Capture the cell that displays the provided text and extract its (X, Y) central coordinate. 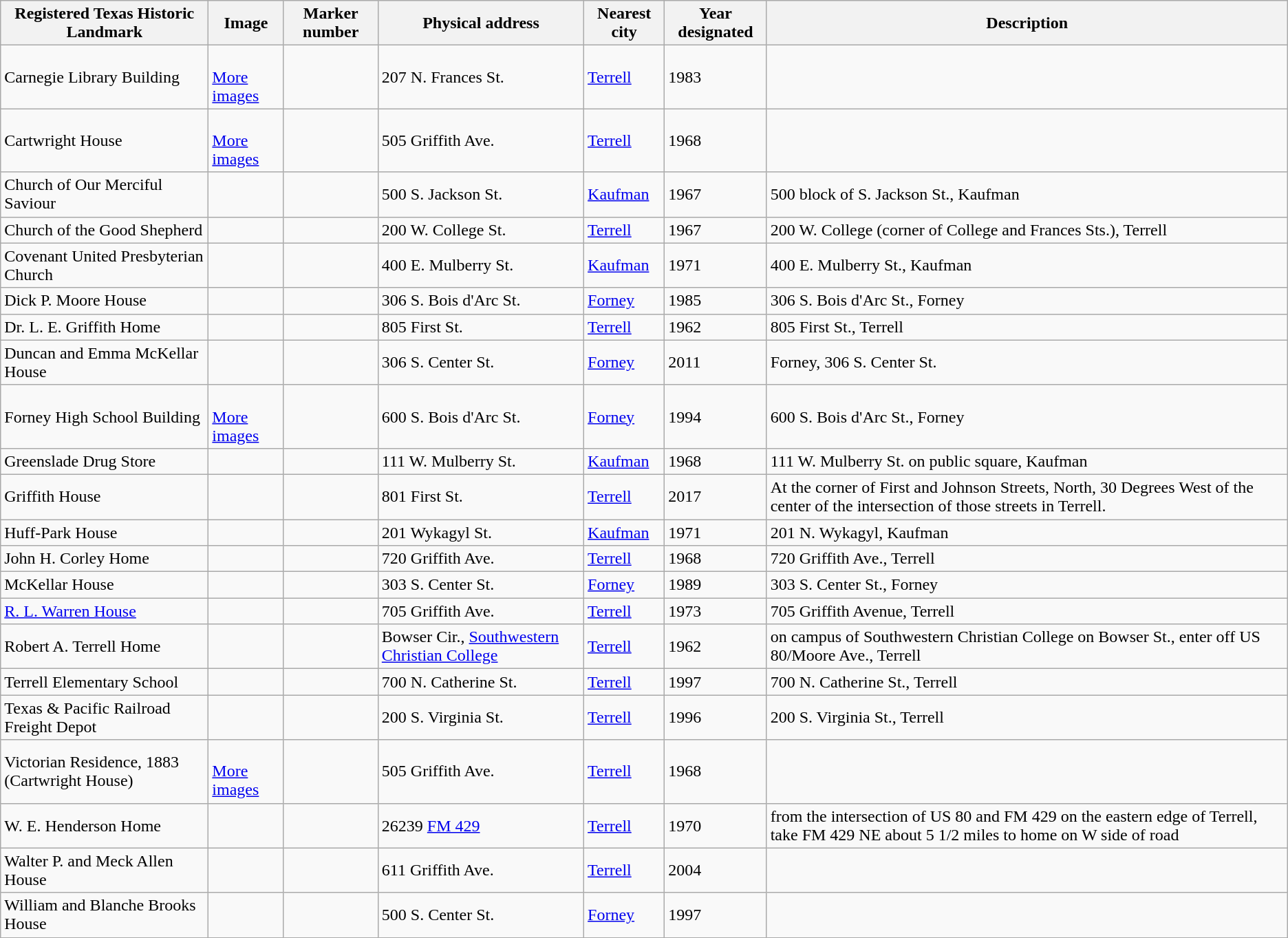
from the intersection of US 80 and FM 429 on the eastern edge of Terrell, take FM 429 NE about 5 1/2 miles to home on W side of road (1027, 826)
Forney, 306 S. Center St. (1027, 362)
705 Griffith Ave. (480, 611)
Forney High School Building (105, 416)
1983 (716, 77)
Church of Our Merciful Saviour (105, 194)
805 First St. (480, 327)
Cartwright House (105, 140)
306 S. Center St. (480, 362)
1994 (716, 416)
111 W. Mulberry St. on public square, Kaufman (1027, 461)
611 Griffith Ave. (480, 870)
705 Griffith Avenue, Terrell (1027, 611)
805 First St., Terrell (1027, 327)
Physical address (480, 23)
Walter P. and Meck Allen House (105, 870)
500 block of S. Jackson St., Kaufman (1027, 194)
2004 (716, 870)
306 S. Bois d'Arc St. (480, 301)
on campus of Southwestern Christian College on Bowser St., enter off US 80/Moore Ave., Terrell (1027, 647)
400 E. Mulberry St. (480, 266)
McKellar House (105, 585)
207 N. Frances St. (480, 77)
201 Wykagyl St. (480, 532)
200 S. Virginia St. (480, 717)
1973 (716, 611)
700 N. Catherine St., Terrell (1027, 682)
Church of the Good Shepherd (105, 230)
720 Griffith Ave., Terrell (1027, 559)
Bowser Cir., Southwestern Christian College (480, 647)
Robert A. Terrell Home (105, 647)
W. E. Henderson Home (105, 826)
500 S. Jackson St. (480, 194)
Huff-Park House (105, 532)
Registered Texas Historic Landmark (105, 23)
303 S. Center St. (480, 585)
Griffith House (105, 497)
111 W. Mulberry St. (480, 461)
Greenslade Drug Store (105, 461)
Dr. L. E. Griffith Home (105, 327)
Carnegie Library Building (105, 77)
Marker number (330, 23)
400 E. Mulberry St., Kaufman (1027, 266)
2017 (716, 497)
700 N. Catherine St. (480, 682)
John H. Corley Home (105, 559)
720 Griffith Ave. (480, 559)
1970 (716, 826)
Year designated (716, 23)
Description (1027, 23)
1985 (716, 301)
801 First St. (480, 497)
William and Blanche Brooks House (105, 915)
2011 (716, 362)
1996 (716, 717)
303 S. Center St., Forney (1027, 585)
R. L. Warren House (105, 611)
26239 FM 429 (480, 826)
600 S. Bois d'Arc St. (480, 416)
1989 (716, 585)
Victorian Residence, 1883 (Cartwright House) (105, 771)
Image (246, 23)
Dick P. Moore House (105, 301)
Nearest city (625, 23)
600 S. Bois d'Arc St., Forney (1027, 416)
Covenant United Presbyterian Church (105, 266)
At the corner of First and Johnson Streets, North, 30 Degrees West of the center of the intersection of those streets in Terrell. (1027, 497)
500 S. Center St. (480, 915)
Duncan and Emma McKellar House (105, 362)
306 S. Bois d'Arc St., Forney (1027, 301)
200 S. Virginia St., Terrell (1027, 717)
200 W. College St. (480, 230)
200 W. College (corner of College and Frances Sts.), Terrell (1027, 230)
201 N. Wykagyl, Kaufman (1027, 532)
Terrell Elementary School (105, 682)
Texas & Pacific Railroad Freight Depot (105, 717)
